Extract the (X, Y) coordinate from the center of the cell holding the provided text.  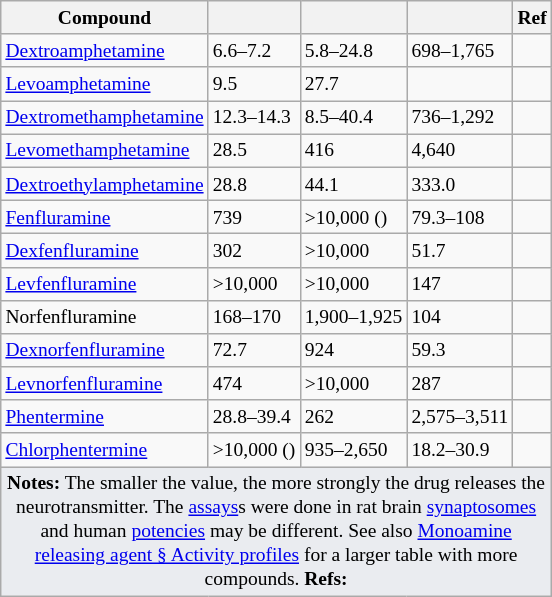
Dextroamphetamine (104, 50)
Chlorphentermine (104, 450)
28.8 (254, 184)
Fenfluramine (104, 216)
44.1 (354, 184)
736–1,292 (460, 118)
8.5–40.4 (354, 118)
924 (354, 350)
Levoamphetamine (104, 84)
Phentermine (104, 416)
168–170 (254, 316)
72.7 (254, 350)
Norfenfluramine (104, 316)
51.7 (460, 250)
59.3 (460, 350)
147 (460, 284)
Levnorfenfluramine (104, 384)
333.0 (460, 184)
28.5 (254, 150)
Ref (532, 18)
Dextroethylamphetamine (104, 184)
18.2–30.9 (460, 450)
Levomethamphetamine (104, 150)
79.3–108 (460, 216)
739 (254, 216)
1,900–1,925 (354, 316)
6.6–7.2 (254, 50)
2,575–3,511 (460, 416)
Dexfenfluramine (104, 250)
262 (354, 416)
Dextromethamphetamine (104, 118)
104 (460, 316)
Compound (104, 18)
28.8–39.4 (254, 416)
4,640 (460, 150)
935–2,650 (354, 450)
Dexnorfenfluramine (104, 350)
698–1,765 (460, 50)
416 (354, 150)
474 (254, 384)
9.5 (254, 84)
27.7 (354, 84)
287 (460, 384)
302 (254, 250)
12.3–14.3 (254, 118)
Levfenfluramine (104, 284)
5.8–24.8 (354, 50)
